Detect which cell encompasses the target text, then output its [x, y] center coordinate. 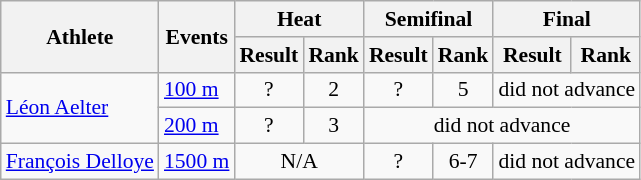
Heat [298, 19]
Semifinal [428, 19]
5 [464, 90]
3 [334, 126]
Léon Aelter [80, 108]
1500 m [196, 162]
Final [566, 19]
100 m [196, 90]
N/A [298, 162]
Athlete [80, 36]
2 [334, 90]
Events [196, 36]
François Delloye [80, 162]
6-7 [464, 162]
200 m [196, 126]
